Extract the [x, y] coordinate from the center of the cell holding the provided text.  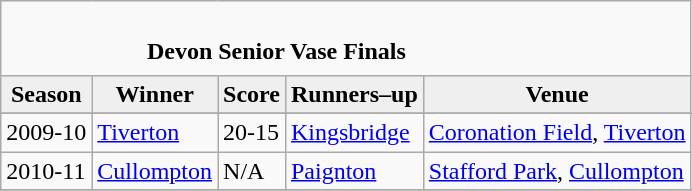
2010-11 [46, 171]
Winner [155, 94]
Coronation Field, Tiverton [557, 132]
Kingsbridge [354, 132]
Score [252, 94]
2009-10 [46, 132]
Venue [557, 94]
Paignton [354, 171]
Season [46, 94]
N/A [252, 171]
Tiverton [155, 132]
Stafford Park, Cullompton [557, 171]
Cullompton [155, 171]
20-15 [252, 132]
Runners–up [354, 94]
